Scan for the cell matching the given text and deliver its (x, y) coordinate at center. 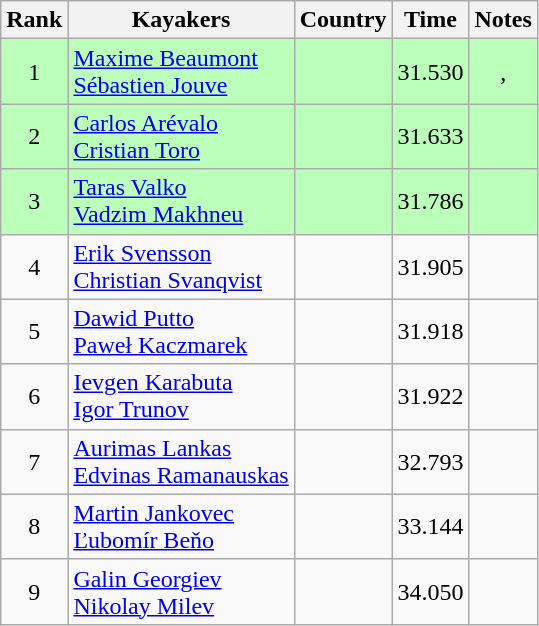
Erik SvenssonChristian Svanqvist (181, 266)
7 (34, 462)
Time (430, 20)
Dawid PuttoPaweł Kaczmarek (181, 332)
31.633 (430, 136)
9 (34, 592)
6 (34, 396)
Notes (503, 20)
32.793 (430, 462)
8 (34, 526)
31.918 (430, 332)
Galin GeorgievNikolay Milev (181, 592)
31.922 (430, 396)
5 (34, 332)
Maxime BeaumontSébastien Jouve (181, 72)
Kayakers (181, 20)
Carlos ArévaloCristian Toro (181, 136)
2 (34, 136)
Country (343, 20)
Ievgen KarabutaIgor Trunov (181, 396)
Taras ValkoVadzim Makhneu (181, 202)
3 (34, 202)
Rank (34, 20)
Martin JankovecĽubomír Beňo (181, 526)
33.144 (430, 526)
31.786 (430, 202)
31.905 (430, 266)
4 (34, 266)
34.050 (430, 592)
, (503, 72)
31.530 (430, 72)
Aurimas LankasEdvinas Ramanauskas (181, 462)
1 (34, 72)
